Search for the cell housing the specified text and yield its (x, y) center coordinate. 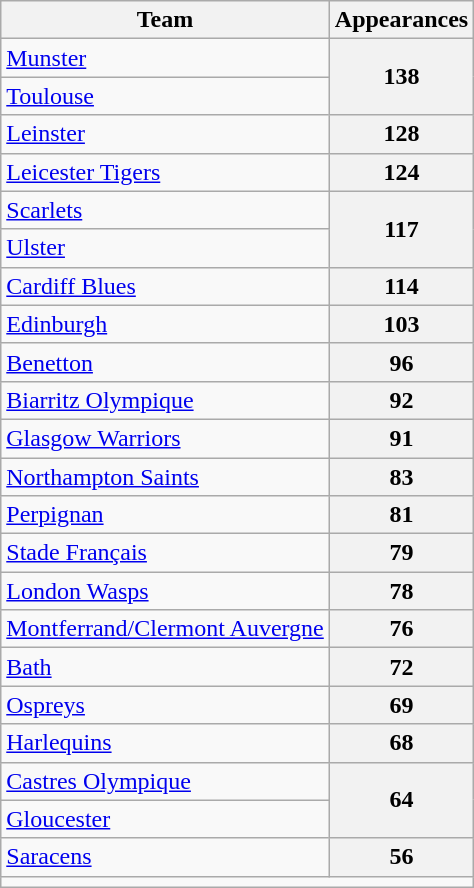
Castres Olympique (166, 781)
64 (401, 800)
124 (401, 172)
81 (401, 515)
Ospreys (166, 705)
Munster (166, 58)
Appearances (401, 20)
Glasgow Warriors (166, 438)
Gloucester (166, 819)
78 (401, 591)
Harlequins (166, 743)
128 (401, 134)
Leinster (166, 134)
Northampton Saints (166, 477)
76 (401, 629)
Saracens (166, 857)
83 (401, 477)
114 (401, 286)
138 (401, 77)
96 (401, 362)
London Wasps (166, 591)
72 (401, 667)
117 (401, 229)
Biarritz Olympique (166, 400)
79 (401, 553)
Scarlets (166, 210)
Montferrand/Clermont Auvergne (166, 629)
Edinburgh (166, 324)
92 (401, 400)
56 (401, 857)
Cardiff Blues (166, 286)
Stade Français (166, 553)
Leicester Tigers (166, 172)
Bath (166, 667)
69 (401, 705)
68 (401, 743)
Benetton (166, 362)
Team (166, 20)
91 (401, 438)
103 (401, 324)
Ulster (166, 248)
Toulouse (166, 96)
Perpignan (166, 515)
